Return [x, y] of the center of cell containing provided text 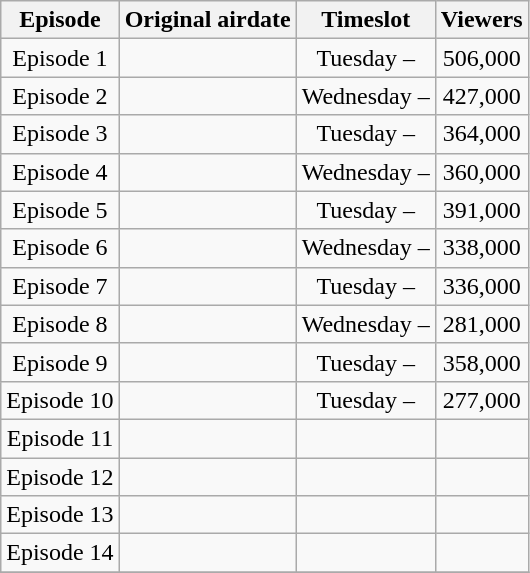
Episode 10 [60, 400]
Episode 5 [60, 210]
277,000 [482, 400]
Episode 9 [60, 362]
Episode 6 [60, 248]
360,000 [482, 172]
Episode 14 [60, 553]
506,000 [482, 58]
391,000 [482, 210]
Episode 7 [60, 286]
338,000 [482, 248]
Episode 3 [60, 134]
427,000 [482, 96]
Episode 8 [60, 324]
Episode [60, 20]
Viewers [482, 20]
Episode 11 [60, 438]
Episode 2 [60, 96]
336,000 [482, 286]
Original airdate [208, 20]
Episode 4 [60, 172]
281,000 [482, 324]
Timeslot [366, 20]
364,000 [482, 134]
358,000 [482, 362]
Episode 12 [60, 477]
Episode 13 [60, 515]
Episode 1 [60, 58]
